Output the (x, y) coordinate of the center of the cell containing the given text.  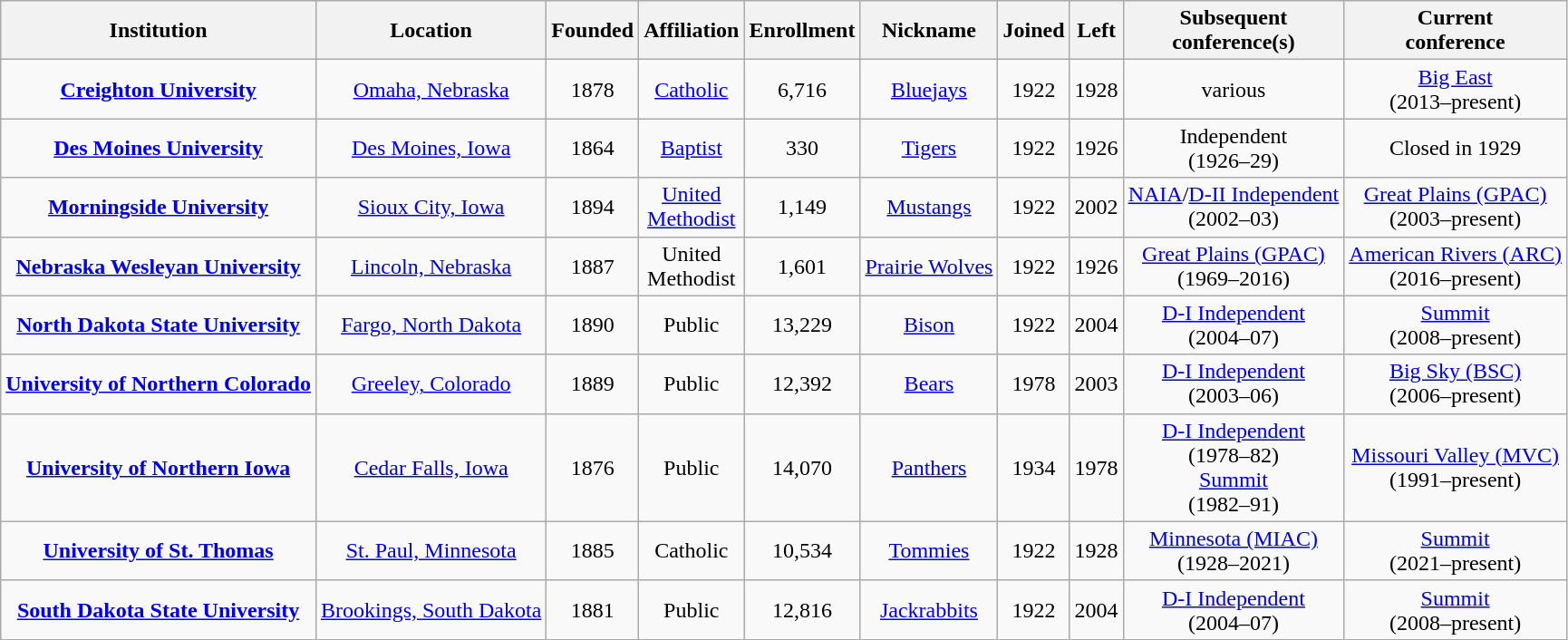
1881 (593, 609)
Prairie Wolves (929, 267)
Fargo, North Dakota (431, 325)
6,716 (802, 89)
14,070 (802, 468)
South Dakota State University (159, 609)
2002 (1097, 207)
Left (1097, 31)
Currentconference (1456, 31)
Tommies (929, 551)
Big East(2013–present) (1456, 89)
Institution (159, 31)
Big Sky (BSC)(2006–present) (1456, 384)
Subsequentconference(s) (1234, 31)
University of Northern Iowa (159, 468)
1934 (1033, 468)
12,392 (802, 384)
1864 (593, 149)
Enrollment (802, 31)
North Dakota State University (159, 325)
Cedar Falls, Iowa (431, 468)
10,534 (802, 551)
Summit(2021–present) (1456, 551)
Nebraska Wesleyan University (159, 267)
University of Northern Colorado (159, 384)
Bison (929, 325)
Bears (929, 384)
330 (802, 149)
Tigers (929, 149)
St. Paul, Minnesota (431, 551)
1878 (593, 89)
Jackrabbits (929, 609)
1890 (593, 325)
University of St. Thomas (159, 551)
1894 (593, 207)
Des Moines, Iowa (431, 149)
Location (431, 31)
Independent(1926–29) (1234, 149)
1,149 (802, 207)
Founded (593, 31)
Bluejays (929, 89)
NAIA/D-II Independent(2002–03) (1234, 207)
Mustangs (929, 207)
12,816 (802, 609)
Nickname (929, 31)
1,601 (802, 267)
Brookings, South Dakota (431, 609)
D-I Independent(1978–82)Summit(1982–91) (1234, 468)
1887 (593, 267)
Lincoln, Nebraska (431, 267)
Baptist (692, 149)
Greeley, Colorado (431, 384)
various (1234, 89)
1885 (593, 551)
2003 (1097, 384)
Missouri Valley (MVC)(1991–present) (1456, 468)
D-I Independent(2003–06) (1234, 384)
Sioux City, Iowa (431, 207)
Minnesota (MIAC)(1928–2021) (1234, 551)
Des Moines University (159, 149)
Great Plains (GPAC)(1969–2016) (1234, 267)
Morningside University (159, 207)
Omaha, Nebraska (431, 89)
American Rivers (ARC)(2016–present) (1456, 267)
1889 (593, 384)
Great Plains (GPAC)(2003–present) (1456, 207)
13,229 (802, 325)
Creighton University (159, 89)
Panthers (929, 468)
Affiliation (692, 31)
1876 (593, 468)
Closed in 1929 (1456, 149)
Joined (1033, 31)
